Identify which cell holds the provided text, then report its [X, Y] central coordinate. 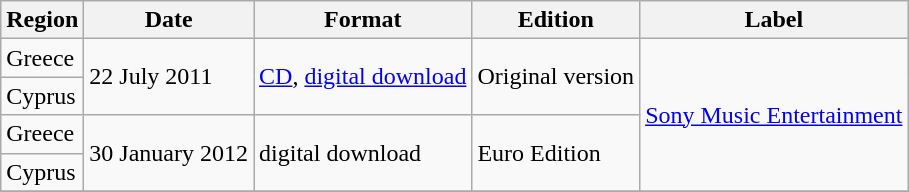
Label [774, 20]
Region [42, 20]
digital download [363, 153]
CD, digital download [363, 77]
Sony Music Entertainment [774, 115]
Euro Edition [556, 153]
30 January 2012 [169, 153]
Edition [556, 20]
Format [363, 20]
Date [169, 20]
22 July 2011 [169, 77]
Original version [556, 77]
